Identify which cell holds the provided text, then report its [x, y] central coordinate. 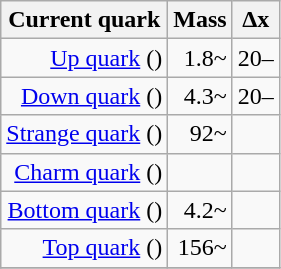
4.2~ [200, 210]
Up quark () [84, 58]
Δx [256, 20]
1.8~ [200, 58]
Down quark () [84, 96]
92~ [200, 134]
Mass [200, 20]
Bottom quark () [84, 210]
4.3~ [200, 96]
156~ [200, 248]
Charm quark () [84, 172]
Strange quark () [84, 134]
Current quark [84, 20]
Top quark () [84, 248]
